Determine the (X, Y) coordinate at the center of the cell enclosing the given text.  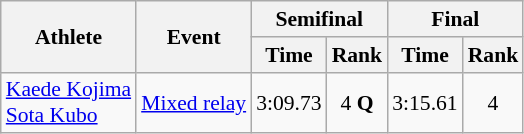
3:09.73 (288, 102)
4 Q (358, 102)
Mixed relay (194, 102)
3:15.61 (424, 102)
Semifinal (319, 19)
4 (494, 102)
Athlete (68, 36)
Event (194, 36)
Kaede KojimaSota Kubo (68, 102)
Final (455, 19)
